Return (X, Y) of the center of cell containing provided text 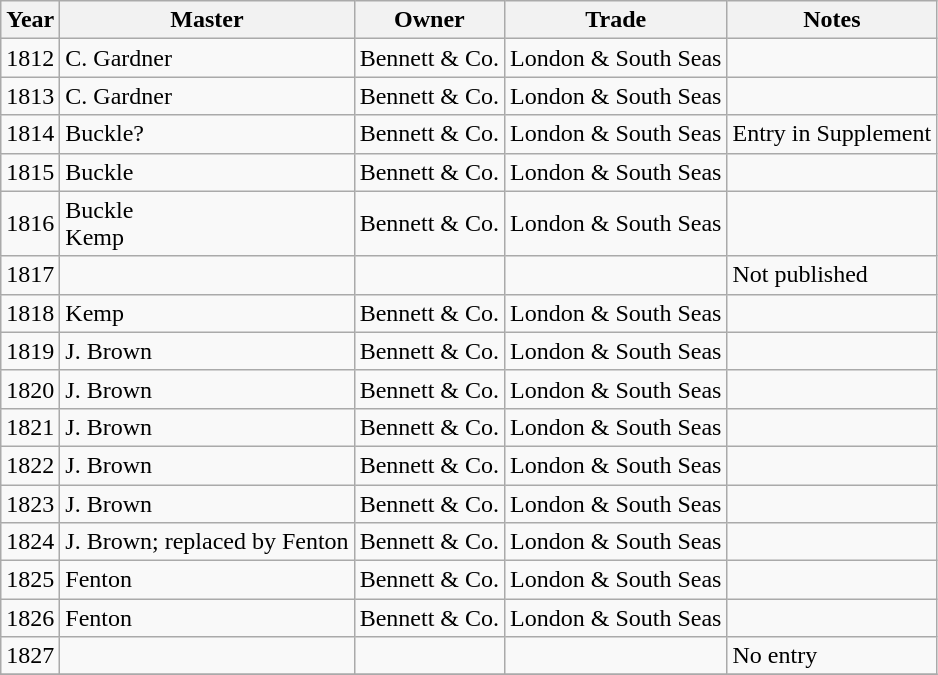
1823 (30, 503)
1818 (30, 313)
1815 (30, 172)
Notes (832, 20)
Master (207, 20)
1817 (30, 275)
1819 (30, 351)
Buckle? (207, 134)
1827 (30, 656)
1820 (30, 389)
1821 (30, 427)
Buckle Kemp (207, 224)
1814 (30, 134)
Year (30, 20)
1816 (30, 224)
1822 (30, 465)
Not published (832, 275)
Owner (429, 20)
1813 (30, 96)
No entry (832, 656)
1812 (30, 58)
Entry in Supplement (832, 134)
1825 (30, 580)
1826 (30, 618)
Kemp (207, 313)
J. Brown; replaced by Fenton (207, 542)
1824 (30, 542)
Buckle (207, 172)
Trade (616, 20)
